For the text-containing cell, return its midpoint in [x, y] coordinate format. 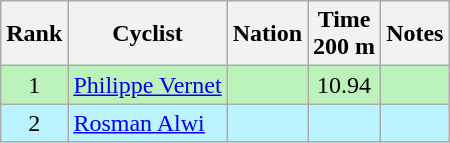
10.94 [344, 85]
Rosman Alwi [148, 123]
1 [34, 85]
Notes [415, 34]
Rank [34, 34]
Philippe Vernet [148, 85]
Cyclist [148, 34]
Time200 m [344, 34]
Nation [267, 34]
2 [34, 123]
